Find where the given text appears and provide that cell's center as [X, Y] coordinate. 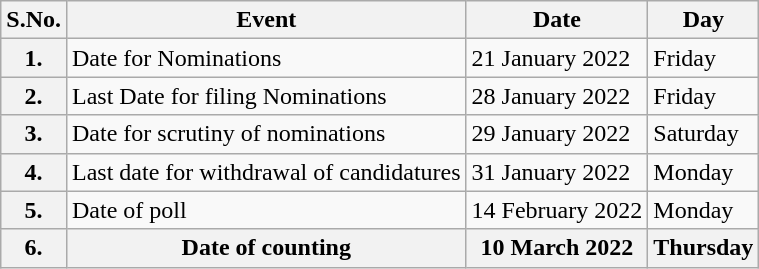
S.No. [34, 20]
Last Date for filing Nominations [266, 96]
31 January 2022 [557, 172]
4. [34, 172]
21 January 2022 [557, 58]
29 January 2022 [557, 134]
1. [34, 58]
3. [34, 134]
Date of counting [266, 248]
Saturday [704, 134]
28 January 2022 [557, 96]
6. [34, 248]
Date of poll [266, 210]
Day [704, 20]
2. [34, 96]
14 February 2022 [557, 210]
Last date for withdrawal of candidatures [266, 172]
5. [34, 210]
Date for Nominations [266, 58]
Event [266, 20]
10 March 2022 [557, 248]
Date [557, 20]
Thursday [704, 248]
Date for scrutiny of nominations [266, 134]
